Extract the (X, Y) coordinate from the center of the cell holding the provided text.  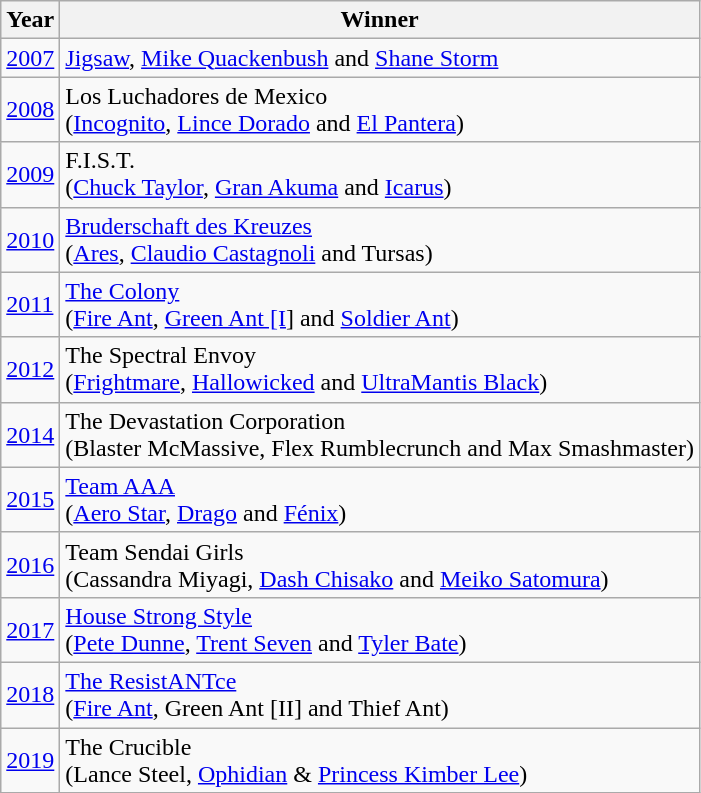
2019 (30, 760)
The Crucible(Lance Steel, Ophidian & Princess Kimber Lee) (380, 760)
House Strong Style(Pete Dunne, Trent Seven and Tyler Bate) (380, 630)
Los Luchadores de Mexico(Incognito, Lince Dorado and El Pantera) (380, 110)
The ResistANTce(Fire Ant, Green Ant [II] and Thief Ant) (380, 694)
2014 (30, 434)
Year (30, 20)
2008 (30, 110)
2017 (30, 630)
The Devastation Corporation(Blaster McMassive, Flex Rumblecrunch and Max Smashmaster) (380, 434)
Jigsaw, Mike Quackenbush and Shane Storm (380, 58)
2018 (30, 694)
Bruderschaft des Kreuzes(Ares, Claudio Castagnoli and Tursas) (380, 240)
2012 (30, 370)
The Spectral Envoy(Frightmare, Hallowicked and UltraMantis Black) (380, 370)
2009 (30, 174)
2010 (30, 240)
Winner (380, 20)
2016 (30, 564)
The Colony(Fire Ant, Green Ant [I] and Soldier Ant) (380, 304)
2011 (30, 304)
2007 (30, 58)
F.I.S.T.(Chuck Taylor, Gran Akuma and Icarus) (380, 174)
2015 (30, 500)
Team AAA(Aero Star, Drago and Fénix) (380, 500)
Team Sendai Girls(Cassandra Miyagi, Dash Chisako and Meiko Satomura) (380, 564)
